Detect which cell encompasses the target text, then output its (X, Y) center coordinate. 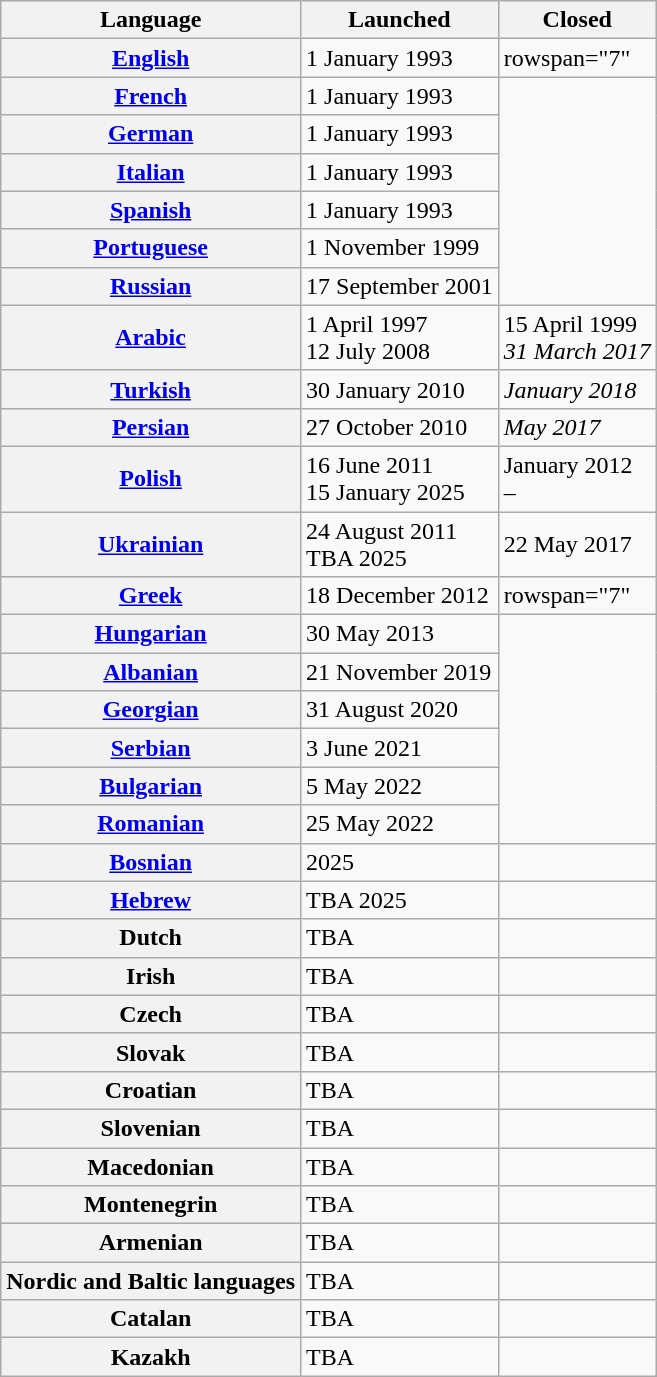
Bulgarian (151, 786)
Closed (577, 20)
21 November 2019 (400, 672)
Macedonian (151, 1167)
30 May 2013 (400, 634)
Dutch (151, 938)
Italian (151, 172)
Georgian (151, 710)
Language (151, 20)
25 May 2022 (400, 824)
Arabic (151, 338)
Ukrainian (151, 544)
Portuguese (151, 248)
English (151, 58)
TBA 2025 (400, 900)
Hebrew (151, 900)
Croatian (151, 1090)
French (151, 96)
18 December 2012 (400, 596)
3 June 2021 (400, 748)
Greek (151, 596)
27 October 2010 (400, 427)
Launched (400, 20)
Irish (151, 976)
Polish (151, 478)
Turkish (151, 389)
Montenegrin (151, 1205)
30 January 2010 (400, 389)
15 April 199931 March 2017 (577, 338)
24 August 2011TBA 2025 (400, 544)
Bosnian (151, 862)
Kazakh (151, 1357)
Slovak (151, 1052)
Spanish (151, 210)
Czech (151, 1014)
5 May 2022 (400, 786)
1 November 1999 (400, 248)
Russian (151, 286)
Armenian (151, 1243)
Romanian (151, 824)
Catalan (151, 1319)
Serbian (151, 748)
German (151, 134)
31 August 2020 (400, 710)
22 May 2017 (577, 544)
16 June 201115 January 2025 (400, 478)
Persian (151, 427)
Nordic and Baltic languages (151, 1281)
1 April 199712 July 2008 (400, 338)
Hungarian (151, 634)
May 2017 (577, 427)
Slovenian (151, 1128)
Albanian (151, 672)
17 September 2001 (400, 286)
January 2018 (577, 389)
2025 (400, 862)
January 2012– (577, 478)
